Scan for the cell matching the given text and deliver its [X, Y] coordinate at center. 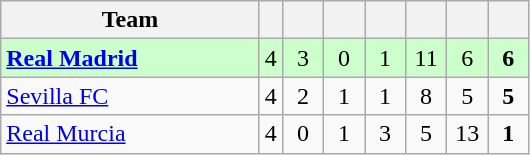
Team [130, 20]
13 [468, 134]
Real Murcia [130, 134]
Real Madrid [130, 58]
8 [426, 96]
Sevilla FC [130, 96]
11 [426, 58]
2 [302, 96]
